Locate the cell with the specified text and output its (X, Y) center coordinate. 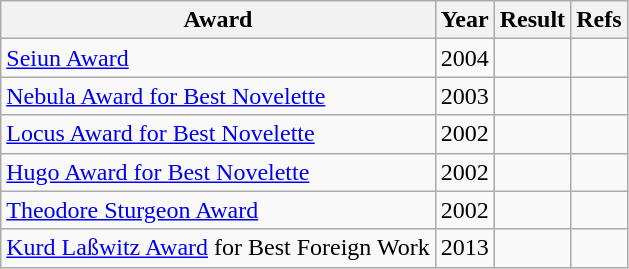
Locus Award for Best Novelette (218, 134)
2013 (464, 248)
2003 (464, 96)
Seiun Award (218, 58)
Refs (599, 20)
Nebula Award for Best Novelette (218, 96)
Hugo Award for Best Novelette (218, 172)
Theodore Sturgeon Award (218, 210)
Result (532, 20)
Award (218, 20)
2004 (464, 58)
Kurd Laßwitz Award for Best Foreign Work (218, 248)
Year (464, 20)
